For the text-containing cell, return its midpoint in [x, y] coordinate format. 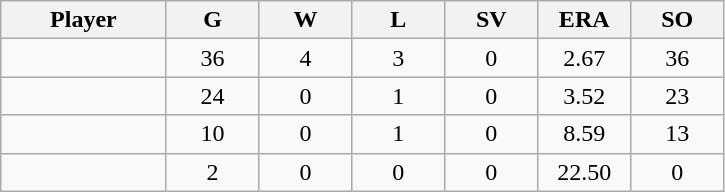
L [398, 20]
23 [678, 96]
24 [212, 96]
Player [84, 20]
3 [398, 58]
G [212, 20]
SO [678, 20]
ERA [584, 20]
3.52 [584, 96]
2 [212, 172]
8.59 [584, 134]
4 [306, 58]
SV [492, 20]
10 [212, 134]
22.50 [584, 172]
13 [678, 134]
2.67 [584, 58]
W [306, 20]
